Identify which cell holds the provided text, then report its [x, y] central coordinate. 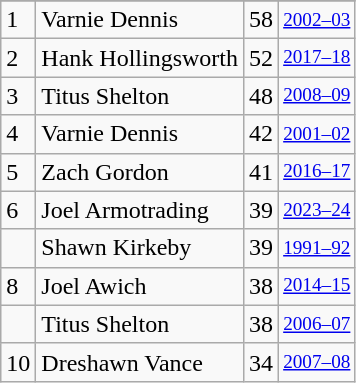
Joel Awich [140, 286]
3 [18, 96]
2002–03 [317, 20]
Shawn Kirkeby [140, 248]
52 [262, 58]
8 [18, 286]
48 [262, 96]
58 [262, 20]
Joel Armotrading [140, 210]
6 [18, 210]
2008–09 [317, 96]
2017–18 [317, 58]
5 [18, 172]
42 [262, 134]
34 [262, 362]
1991–92 [317, 248]
2007–08 [317, 362]
2016–17 [317, 172]
10 [18, 362]
2001–02 [317, 134]
Dreshawn Vance [140, 362]
Hank Hollingsworth [140, 58]
2014–15 [317, 286]
2 [18, 58]
4 [18, 134]
2023–24 [317, 210]
1 [18, 20]
Zach Gordon [140, 172]
41 [262, 172]
2006–07 [317, 324]
